Locate the cell with the specified text and output its [X, Y] center coordinate. 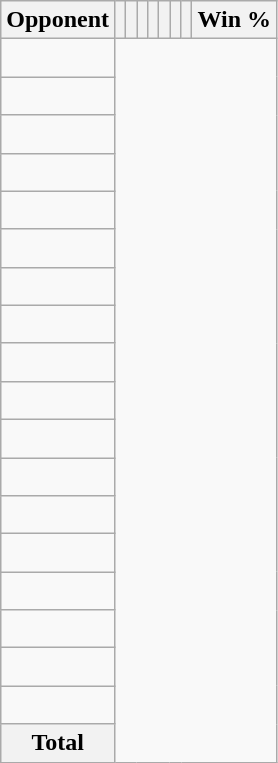
Opponent [58, 20]
Win % [234, 20]
Total [58, 743]
